Output the (X, Y) coordinate of the center of the cell containing the given text.  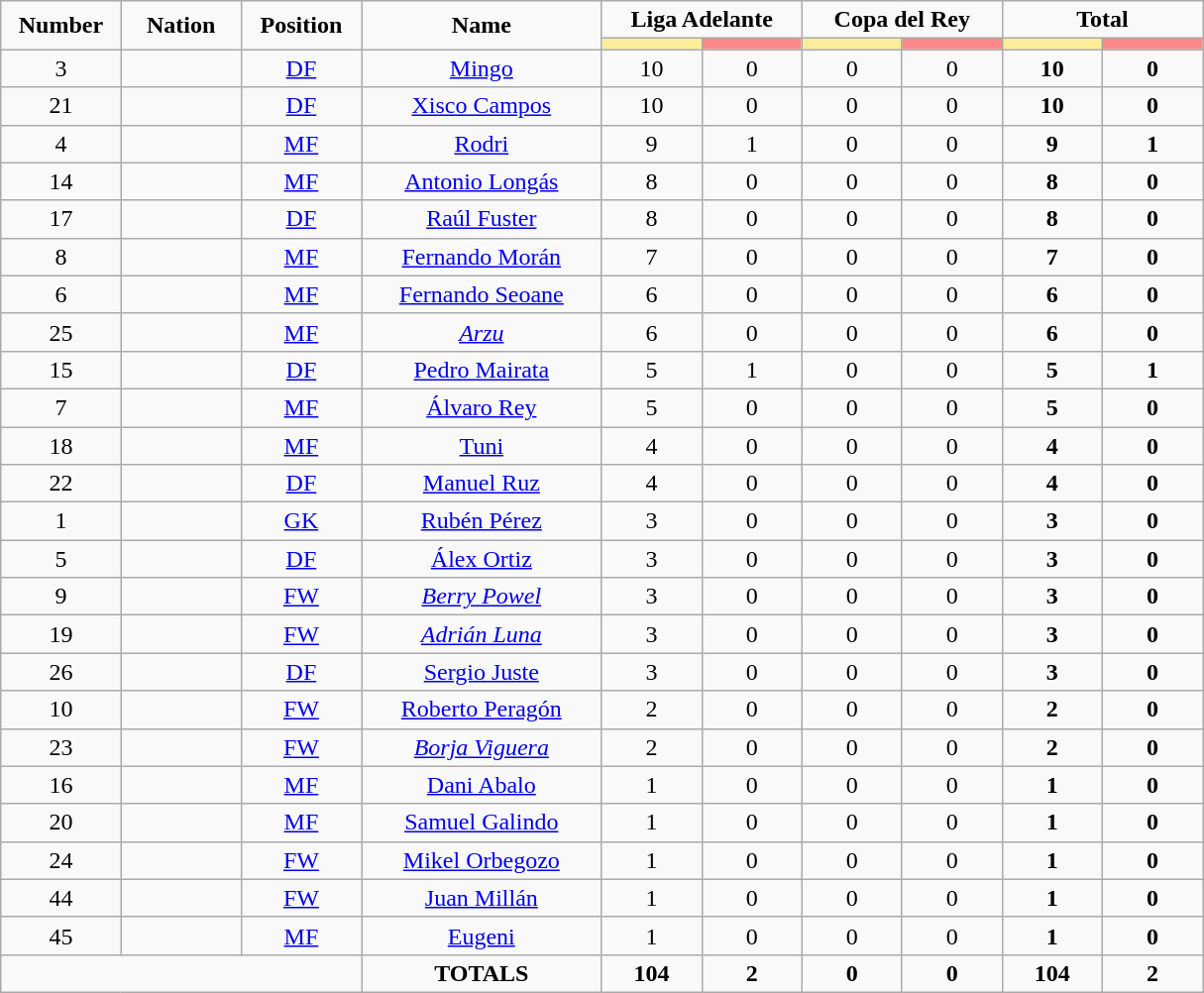
Adrián Luna (482, 634)
44 (61, 898)
16 (61, 785)
19 (61, 634)
23 (61, 747)
Berry Powel (482, 597)
17 (61, 219)
Dani Abalo (482, 785)
Mingo (482, 68)
20 (61, 823)
Sergio Juste (482, 672)
Rubén Pérez (482, 521)
Fernando Morán (482, 257)
Antonio Longás (482, 181)
Total (1102, 20)
21 (61, 106)
15 (61, 370)
Manuel Ruz (482, 484)
Roberto Peragón (482, 710)
Borja Viguera (482, 747)
Tuni (482, 445)
22 (61, 484)
24 (61, 860)
Number (61, 26)
26 (61, 672)
Fernando Seoane (482, 294)
Nation (180, 26)
TOTALS (482, 973)
Juan Millán (482, 898)
Álex Ortiz (482, 559)
GK (301, 521)
Álvaro Rey (482, 407)
Liga Adelante (702, 20)
18 (61, 445)
Name (482, 26)
45 (61, 936)
Arzu (482, 332)
Pedro Mairata (482, 370)
Samuel Galindo (482, 823)
Xisco Campos (482, 106)
Eugeni (482, 936)
Raúl Fuster (482, 219)
Rodri (482, 144)
Mikel Orbegozo (482, 860)
Position (301, 26)
25 (61, 332)
Copa del Rey (902, 20)
14 (61, 181)
